Locate the cell with the specified text and output its [x, y] center coordinate. 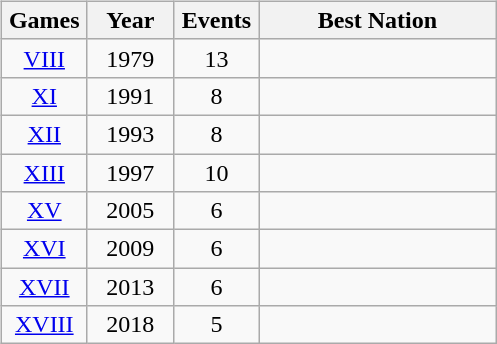
1991 [130, 96]
10 [216, 173]
1993 [130, 134]
1979 [130, 58]
XII [44, 134]
XVIII [44, 325]
2005 [130, 211]
Best Nation [377, 20]
XV [44, 211]
XI [44, 96]
2018 [130, 325]
XVII [44, 287]
Events [216, 20]
2009 [130, 249]
XVI [44, 249]
2013 [130, 287]
1997 [130, 173]
Games [44, 20]
VIII [44, 58]
5 [216, 325]
XIII [44, 173]
13 [216, 58]
Year [130, 20]
